Search for the cell housing the specified text and yield its (X, Y) center coordinate. 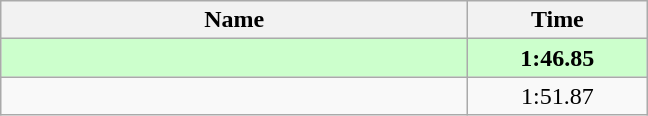
Time (558, 20)
Name (234, 20)
1:46.85 (558, 58)
1:51.87 (558, 96)
